Search for the cell housing the specified text and yield its [X, Y] center coordinate. 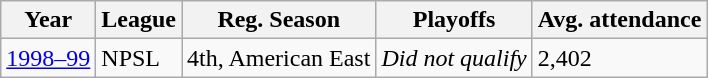
Playoffs [454, 20]
1998–99 [48, 58]
Did not qualify [454, 58]
League [139, 20]
Avg. attendance [620, 20]
Reg. Season [279, 20]
Year [48, 20]
NPSL [139, 58]
4th, American East [279, 58]
2,402 [620, 58]
